From the cell containing the given text, extract its center point as [X, Y] coordinate. 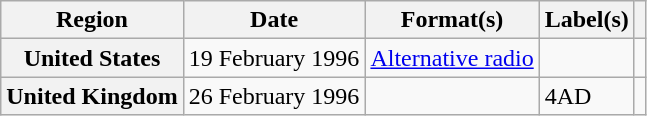
United Kingdom [92, 96]
4AD [586, 96]
19 February 1996 [274, 58]
Region [92, 20]
Format(s) [452, 20]
United States [92, 58]
Label(s) [586, 20]
26 February 1996 [274, 96]
Date [274, 20]
Alternative radio [452, 58]
